Capture the cell that displays the provided text and extract its (x, y) central coordinate. 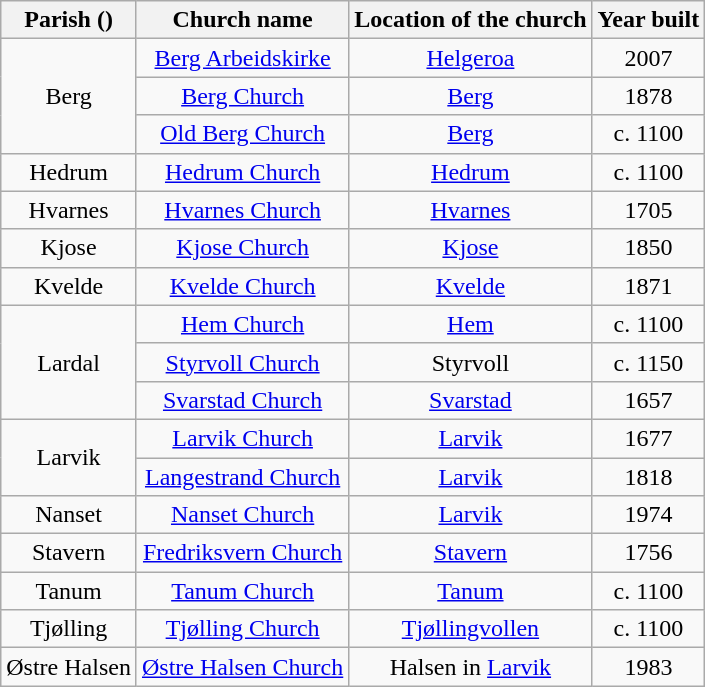
Berg Church (242, 96)
Year built (648, 20)
Larvik Church (242, 438)
1871 (648, 286)
1705 (648, 210)
Church name (242, 20)
Parish () (69, 20)
1983 (648, 667)
Langestrand Church (242, 477)
Lardal (69, 362)
Kvelde Church (242, 286)
1974 (648, 515)
1818 (648, 477)
1677 (648, 438)
Old Berg Church (242, 134)
Hem (470, 324)
Halsen in Larvik (470, 667)
Styrvoll Church (242, 362)
Location of the church (470, 20)
Tjølling (69, 629)
Hvarnes Church (242, 210)
Tjølling Church (242, 629)
Berg Arbeidskirke (242, 58)
Helgeroa (470, 58)
Nanset Church (242, 515)
1756 (648, 553)
Kjose Church (242, 248)
Svarstad Church (242, 400)
1657 (648, 400)
1850 (648, 248)
1878 (648, 96)
Hedrum Church (242, 172)
c. 1150 (648, 362)
Østre Halsen (69, 667)
Nanset (69, 515)
Styrvoll (470, 362)
Fredriksvern Church (242, 553)
Tanum Church (242, 591)
Østre Halsen Church (242, 667)
2007 (648, 58)
Svarstad (470, 400)
Hem Church (242, 324)
Tjøllingvollen (470, 629)
